Pinpoint the cell where the given text exists, returning its [x, y] midpoint coordinate. 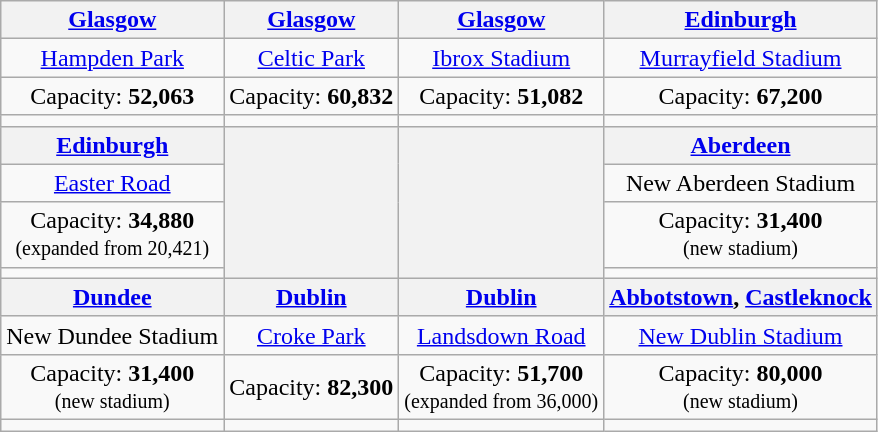
Capacity: 34,880(expanded from 20,421) [112, 234]
New Aberdeen Stadium [741, 183]
Capacity: 52,063 [112, 96]
Aberdeen [741, 145]
Ibrox Stadium [502, 58]
Celtic Park [312, 58]
Capacity: 60,832 [312, 96]
Capacity: 51,082 [502, 96]
Croke Park [312, 335]
Dundee [112, 297]
Capacity: 67,200 [741, 96]
Capacity: 51,700(expanded from 36,000) [502, 386]
Murrayfield Stadium [741, 58]
Landsdown Road [502, 335]
Abbotstown, Castleknock [741, 297]
Capacity: 82,300 [312, 386]
Easter Road [112, 183]
Hampden Park [112, 58]
Capacity: 80,000(new stadium) [741, 386]
New Dublin Stadium [741, 335]
New Dundee Stadium [112, 335]
